For the text-containing cell, return its midpoint in [x, y] coordinate format. 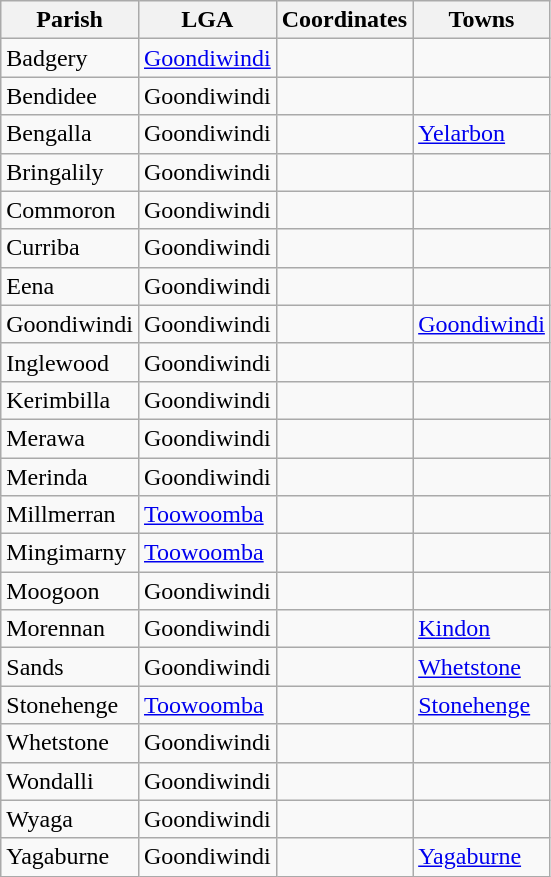
Merawa [70, 438]
Bringalily [70, 172]
Yelarbon [482, 134]
Inglewood [70, 362]
Moogoon [70, 591]
LGA [207, 20]
Bengalla [70, 134]
Towns [482, 20]
Bendidee [70, 96]
Mingimarny [70, 553]
Wyaga [70, 819]
Sands [70, 667]
Commoron [70, 210]
Coordinates [344, 20]
Kerimbilla [70, 400]
Merinda [70, 477]
Curriba [70, 248]
Millmerran [70, 515]
Badgery [70, 58]
Parish [70, 20]
Eena [70, 286]
Wondalli [70, 781]
Morennan [70, 629]
Kindon [482, 629]
